Identify which cell holds the provided text, then report its [x, y] central coordinate. 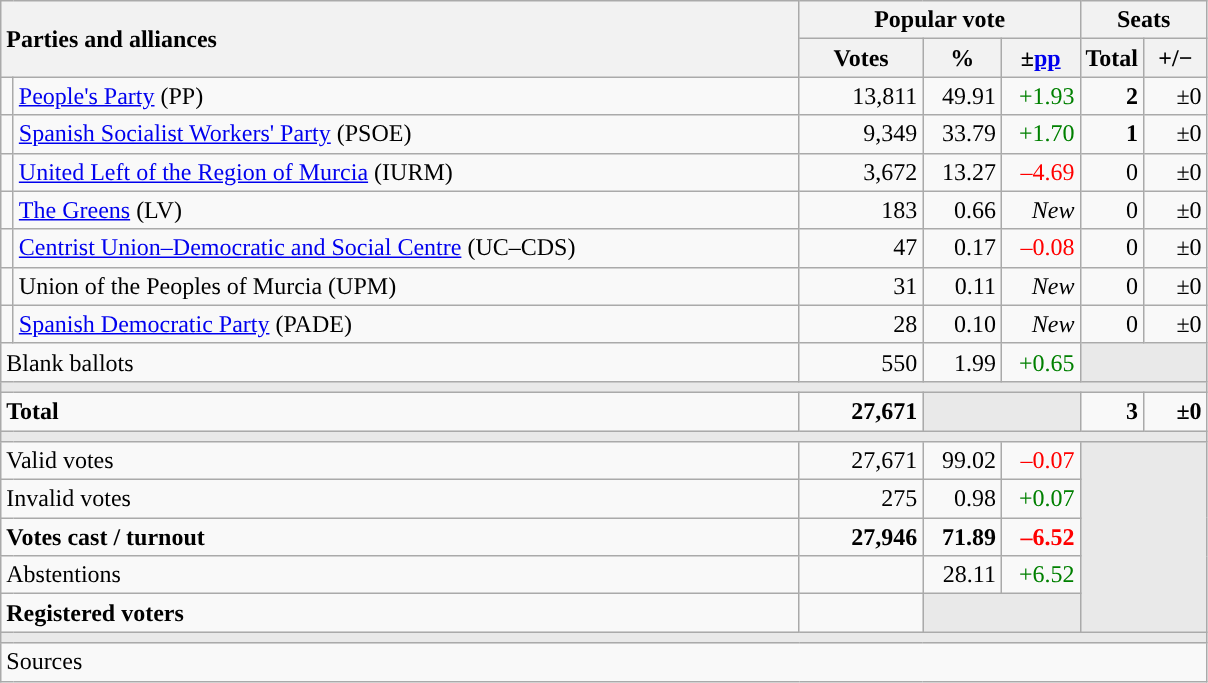
2 [1112, 96]
13.27 [962, 172]
0.17 [962, 248]
United Left of the Region of Murcia (IURM) [406, 172]
Seats [1144, 20]
% [962, 58]
1.99 [962, 362]
+0.07 [1040, 499]
Votes cast / turnout [400, 537]
+1.70 [1040, 134]
9,349 [861, 134]
Spanish Democratic Party (PADE) [406, 324]
Invalid votes [400, 499]
1 [1112, 134]
Popular vote [940, 20]
–6.52 [1040, 537]
People's Party (PP) [406, 96]
+6.52 [1040, 575]
Centrist Union–Democratic and Social Centre (UC–CDS) [406, 248]
3,672 [861, 172]
Parties and alliances [400, 39]
99.02 [962, 461]
0.66 [962, 210]
275 [861, 499]
550 [861, 362]
Sources [604, 662]
Union of the Peoples of Murcia (UPM) [406, 286]
33.79 [962, 134]
71.89 [962, 537]
Registered voters [400, 613]
±pp [1040, 58]
0.10 [962, 324]
Blank ballots [400, 362]
Valid votes [400, 461]
+/− [1176, 58]
0.11 [962, 286]
The Greens (LV) [406, 210]
–0.08 [1040, 248]
Spanish Socialist Workers' Party (PSOE) [406, 134]
49.91 [962, 96]
–0.07 [1040, 461]
183 [861, 210]
3 [1112, 411]
13,811 [861, 96]
Abstentions [400, 575]
+0.65 [1040, 362]
–4.69 [1040, 172]
31 [861, 286]
28 [861, 324]
0.98 [962, 499]
27,946 [861, 537]
Votes [861, 58]
28.11 [962, 575]
47 [861, 248]
+1.93 [1040, 96]
